Return the [x, y] coordinate for the center point of the cell that contains the specified text.  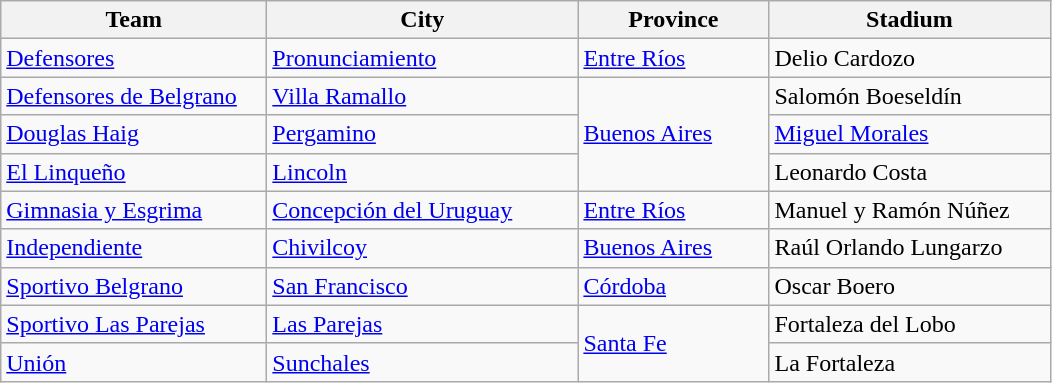
Pronunciamiento [422, 58]
Chivilcoy [422, 248]
Douglas Haig [134, 134]
Pergamino [422, 134]
Fortaleza del Lobo [910, 324]
Lincoln [422, 172]
Oscar Boero [910, 286]
Sunchales [422, 362]
Defensores de Belgrano [134, 96]
Sportivo Belgrano [134, 286]
Unión [134, 362]
Gimnasia y Esgrima [134, 210]
Concepción del Uruguay [422, 210]
Leonardo Costa [910, 172]
Stadium [910, 20]
La Fortaleza [910, 362]
Defensores [134, 58]
El Linqueño [134, 172]
City [422, 20]
Córdoba [674, 286]
Miguel Morales [910, 134]
Independiente [134, 248]
Province [674, 20]
Delio Cardozo [910, 58]
Raúl Orlando Lungarzo [910, 248]
Sportivo Las Parejas [134, 324]
Team [134, 20]
Villa Ramallo [422, 96]
Santa Fe [674, 343]
Salomón Boeseldín [910, 96]
San Francisco [422, 286]
Manuel y Ramón Núñez [910, 210]
Las Parejas [422, 324]
